Extract the (X, Y) coordinate from the center of the cell holding the provided text.  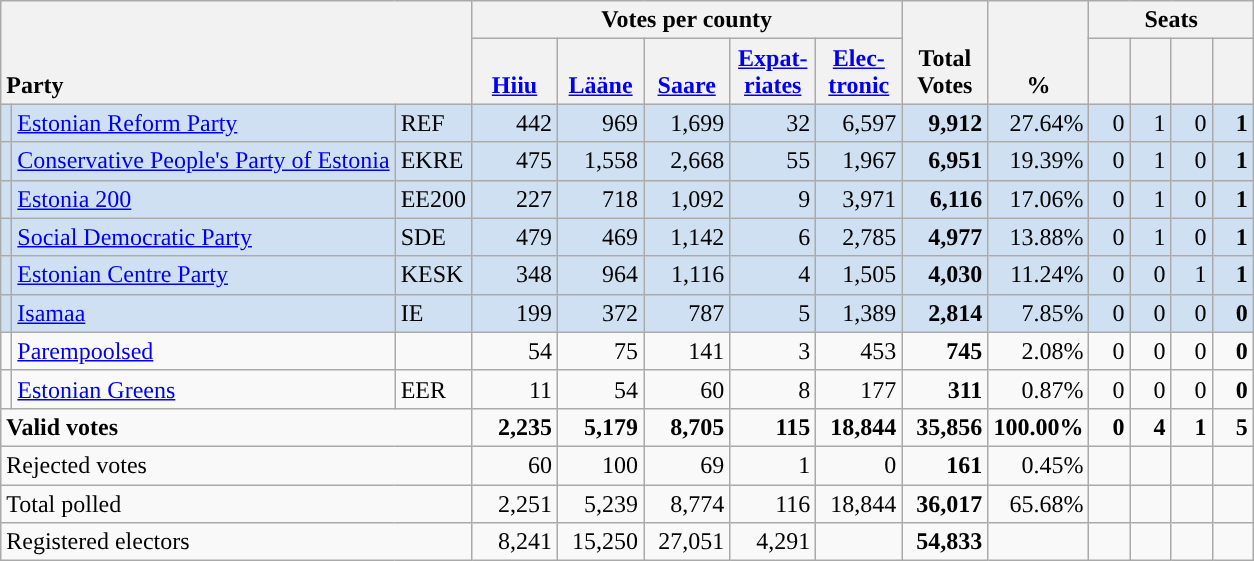
964 (601, 275)
100 (601, 465)
718 (601, 199)
227 (515, 199)
9,912 (945, 123)
Estonian Greens (204, 389)
36,017 (945, 503)
Total Votes (945, 52)
1,505 (859, 275)
11.24% (1038, 275)
2,814 (945, 313)
3,971 (859, 199)
SDE (433, 237)
17.06% (1038, 199)
348 (515, 275)
6,116 (945, 199)
969 (601, 123)
Elec- tronic (859, 72)
1,699 (687, 123)
4,291 (773, 542)
5,179 (601, 427)
8,241 (515, 542)
2,785 (859, 237)
69 (687, 465)
% (1038, 52)
469 (601, 237)
8,774 (687, 503)
Party (236, 52)
1,116 (687, 275)
475 (515, 161)
115 (773, 427)
2.08% (1038, 351)
2,235 (515, 427)
Isamaa (204, 313)
Estonia 200 (204, 199)
1,558 (601, 161)
Total polled (236, 503)
0.87% (1038, 389)
311 (945, 389)
Estonian Centre Party (204, 275)
116 (773, 503)
IE (433, 313)
REF (433, 123)
4,977 (945, 237)
EER (433, 389)
2,251 (515, 503)
35,856 (945, 427)
32 (773, 123)
453 (859, 351)
3 (773, 351)
EKRE (433, 161)
442 (515, 123)
7.85% (1038, 313)
141 (687, 351)
11 (515, 389)
EE200 (433, 199)
199 (515, 313)
Lääne (601, 72)
65.68% (1038, 503)
15,250 (601, 542)
27,051 (687, 542)
0.45% (1038, 465)
479 (515, 237)
1,389 (859, 313)
6 (773, 237)
54,833 (945, 542)
Hiiu (515, 72)
9 (773, 199)
5,239 (601, 503)
161 (945, 465)
Votes per county (687, 20)
Expat- riates (773, 72)
Parempoolsed (204, 351)
75 (601, 351)
4,030 (945, 275)
6,597 (859, 123)
1,967 (859, 161)
787 (687, 313)
177 (859, 389)
Saare (687, 72)
Seats (1171, 20)
8 (773, 389)
KESK (433, 275)
Social Democratic Party (204, 237)
100.00% (1038, 427)
19.39% (1038, 161)
27.64% (1038, 123)
13.88% (1038, 237)
8,705 (687, 427)
Valid votes (236, 427)
1,092 (687, 199)
6,951 (945, 161)
Conservative People's Party of Estonia (204, 161)
2,668 (687, 161)
1,142 (687, 237)
372 (601, 313)
Registered electors (236, 542)
745 (945, 351)
Estonian Reform Party (204, 123)
55 (773, 161)
Rejected votes (236, 465)
